Determine the [X, Y] coordinate at the center of the cell enclosing the given text.  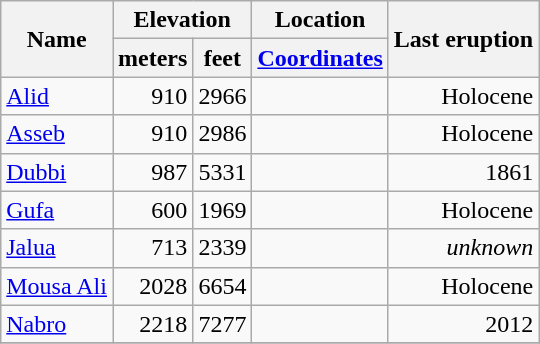
Name [57, 39]
713 [152, 248]
1969 [222, 210]
6654 [222, 286]
Mousa Ali [57, 286]
feet [222, 58]
2028 [152, 286]
2966 [222, 96]
2339 [222, 248]
7277 [222, 324]
5331 [222, 172]
1861 [463, 172]
600 [152, 210]
2218 [152, 324]
2012 [463, 324]
Elevation [182, 20]
Asseb [57, 134]
Alid [57, 96]
Nabro [57, 324]
2986 [222, 134]
987 [152, 172]
Coordinates [320, 58]
Gufa [57, 210]
unknown [463, 248]
Dubbi [57, 172]
meters [152, 58]
Location [320, 20]
Jalua [57, 248]
Last eruption [463, 39]
